Locate the cell with the specified text and output its (X, Y) center coordinate. 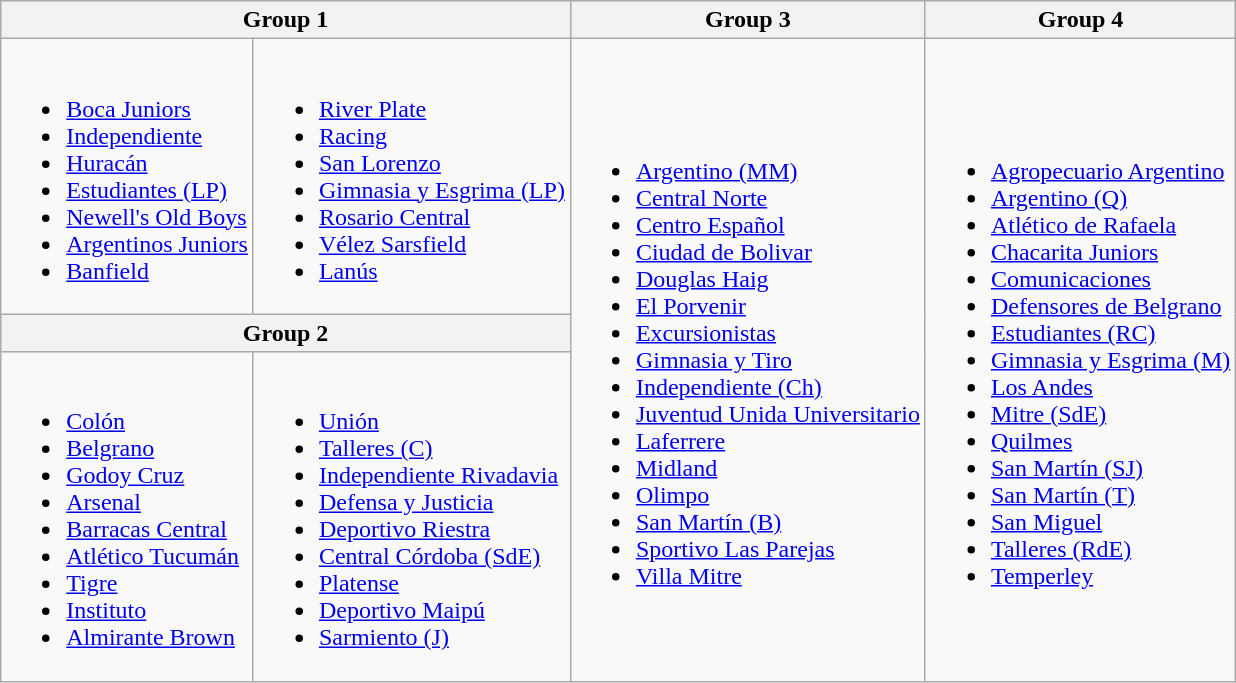
Group 1 (286, 20)
River PlateRacingSan LorenzoGimnasia y Esgrima (LP)Rosario CentralVélez SarsfieldLanús (412, 176)
ColónBelgranoGodoy CruzArsenalBarracas CentralAtlético TucumánTigreInstitutoAlmirante Brown (128, 516)
UniónTalleres (C)Independiente RivadaviaDefensa y JusticiaDeportivo RiestraCentral Córdoba (SdE)PlatenseDeportivo MaipúSarmiento (J) (412, 516)
Boca JuniorsIndependienteHuracánEstudiantes (LP)Newell's Old BoysArgentinos JuniorsBanfield (128, 176)
Group 2 (286, 333)
Group 3 (748, 20)
Group 4 (1080, 20)
